Locate the cell with the specified text and output its (x, y) center coordinate. 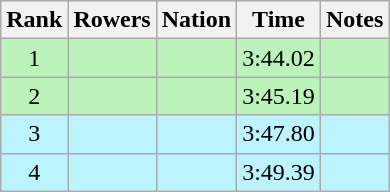
Notes (354, 20)
2 (34, 96)
Rank (34, 20)
3:49.39 (279, 172)
3:45.19 (279, 96)
3 (34, 134)
Time (279, 20)
4 (34, 172)
Rowers (112, 20)
3:44.02 (279, 58)
1 (34, 58)
Nation (196, 20)
3:47.80 (279, 134)
